Identify which cell holds the provided text, then report its (x, y) central coordinate. 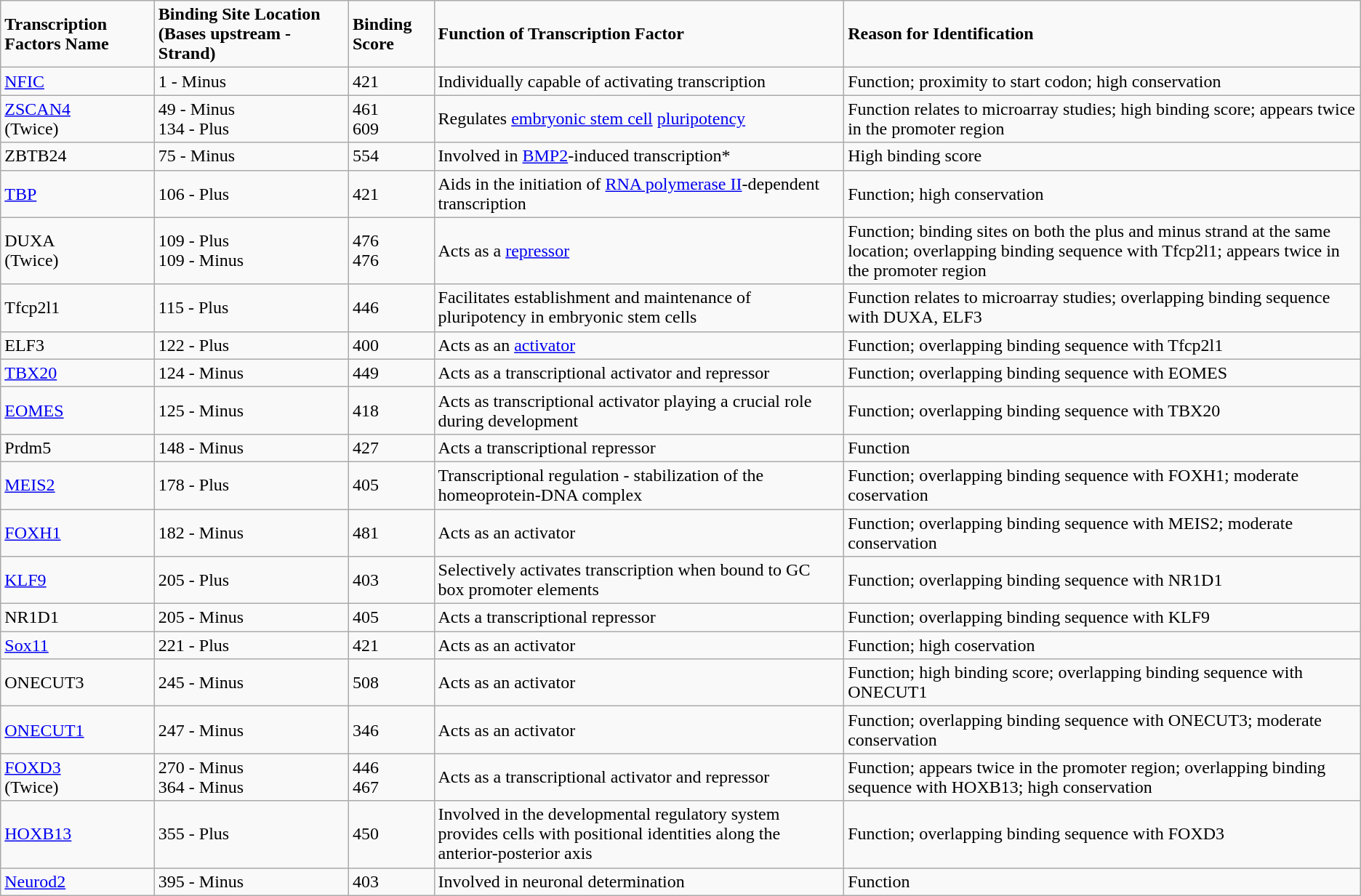
MEIS2 (78, 485)
Function; proximity to start codon; high conservation (1102, 81)
Function; overlapping binding sequence with EOMES (1102, 373)
FOXD3(Twice) (78, 778)
476476 (391, 251)
Transcription Factors Name (78, 34)
247 - Minus (252, 730)
Individually capable of activating transcription (639, 81)
ONECUT1 (78, 730)
Function; overlapping binding sequence with FOXH1; moderate coservation (1102, 485)
106 - Plus (252, 193)
TBX20 (78, 373)
461609 (391, 119)
HOXB13 (78, 834)
Selectively activates transcription when bound to GC box promoter elements (639, 580)
124 - Minus (252, 373)
270 - Minus364 - Minus (252, 778)
Function relates to microarray studies; overlapping binding sequence with DUXA, ELF3 (1102, 308)
245 - Minus (252, 683)
ELF3 (78, 345)
122 - Plus (252, 345)
Function; high binding score; overlapping binding sequence with ONECUT1 (1102, 683)
EOMES (78, 410)
FOXH1 (78, 532)
75 - Minus (252, 156)
178 - Plus (252, 485)
182 - Minus (252, 532)
481 (391, 532)
450 (391, 834)
554 (391, 156)
Function relates to microarray studies; high binding score; appears twice in the promoter region (1102, 119)
Function; overlapping binding sequence with Tfcp2l1 (1102, 345)
Facilitates establishment and maintenance of pluripotency in embryonic stem cells (639, 308)
NFIC (78, 81)
NR1D1 (78, 618)
446 (391, 308)
Tfcp2l1 (78, 308)
Involved in the developmental regulatory system provides cells with positional identities along the anterior-posterior axis (639, 834)
Function; overlapping binding sequence with TBX20 (1102, 410)
Function; overlapping binding sequence with KLF9 (1102, 618)
TBP (78, 193)
Acts as transcriptional activator playing a crucial role during development (639, 410)
221 - Plus (252, 645)
Function of Transcription Factor (639, 34)
395 - Minus (252, 881)
Neurod2 (78, 881)
Function; appears twice in the promoter region; overlapping binding sequence with HOXB13; high conservation (1102, 778)
DUXA(Twice) (78, 251)
Involved in neuronal determination (639, 881)
Function; overlapping binding sequence with ONECUT3; moderate conservation (1102, 730)
Binding Score (391, 34)
346 (391, 730)
Function; overlapping binding sequence with FOXD3 (1102, 834)
Reason for Identification (1102, 34)
Sox11 (78, 645)
115 - Plus (252, 308)
446467 (391, 778)
ZSCAN4(Twice) (78, 119)
ONECUT3 (78, 683)
427 (391, 448)
KLF9 (78, 580)
Function; high conservation (1102, 193)
125 - Minus (252, 410)
Acts as a repressor (639, 251)
355 - Plus (252, 834)
Transcriptional regulation - stabilization of the homeoprotein-DNA complex (639, 485)
Function; overlapping binding sequence with MEIS2; moderate conservation (1102, 532)
148 - Minus (252, 448)
ZBTB24 (78, 156)
508 (391, 683)
Function; high coservation (1102, 645)
Prdm5 (78, 448)
High binding score (1102, 156)
109 - Plus109 - Minus (252, 251)
449 (391, 373)
418 (391, 410)
205 - Minus (252, 618)
Involved in BMP2-induced transcription* (639, 156)
205 - Plus (252, 580)
1 - Minus (252, 81)
Aids in the initiation of RNA polymerase II-dependent transcription (639, 193)
49 - Minus134 - Plus (252, 119)
Regulates embryonic stem cell pluripotency (639, 119)
Binding Site Location (Bases upstream - Strand) (252, 34)
Function; overlapping binding sequence with NR1D1 (1102, 580)
400 (391, 345)
